Output the [X, Y] coordinate of the center of the cell containing the given text.  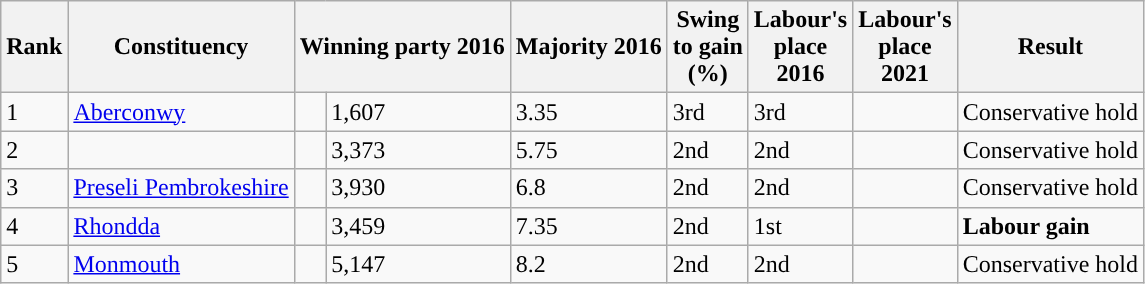
5 [34, 264]
Rank [34, 47]
3.35 [588, 112]
2 [34, 150]
Monmouth [181, 264]
1 [34, 112]
4 [34, 226]
3 [34, 188]
5,147 [418, 264]
Constituency [181, 47]
Labour'splace2016 [800, 47]
6.8 [588, 188]
Labour gain [1050, 226]
Swingto gain(%) [708, 47]
1,607 [418, 112]
5.75 [588, 150]
Aberconwy [181, 112]
8.2 [588, 264]
Winning party 2016 [402, 47]
Rhondda [181, 226]
3,373 [418, 150]
7.35 [588, 226]
Result [1050, 47]
Majority 2016 [588, 47]
3,930 [418, 188]
Preseli Pembrokeshire [181, 188]
1st [800, 226]
Labour'splace2021 [905, 47]
3,459 [418, 226]
